Determine the [X, Y] coordinate at the center of the cell enclosing the given text.  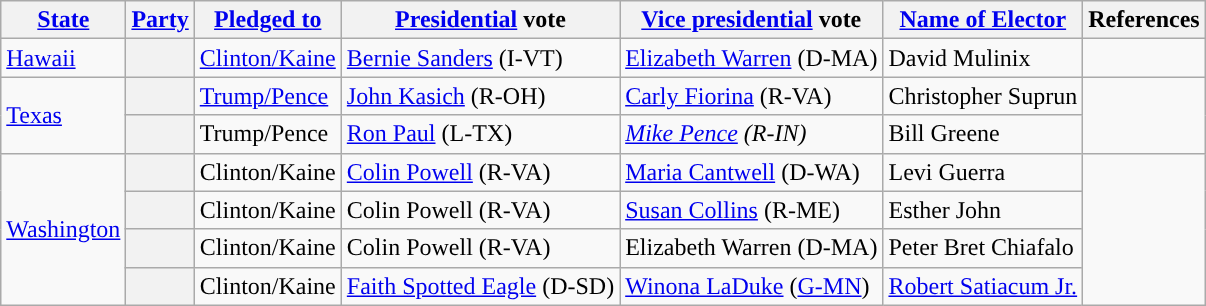
Pledged to [268, 20]
Hawaii [64, 58]
Faith Spotted Eagle (D-SD) [480, 286]
Levi Guerra [983, 172]
Christopher Suprun [983, 96]
Maria Cantwell (D-WA) [752, 172]
Vice presidential vote [752, 20]
References [1144, 20]
Presidential vote [480, 20]
Party [160, 20]
Bernie Sanders (I-VT) [480, 58]
Robert Satiacum Jr. [983, 286]
Mike Pence (R-IN) [752, 134]
Washington [64, 229]
David Mulinix [983, 58]
Peter Bret Chiafalo [983, 248]
John Kasich (R-OH) [480, 96]
Bill Greene [983, 134]
Esther John [983, 210]
Winona LaDuke (G-MN) [752, 286]
Ron Paul (L-TX) [480, 134]
Carly Fiorina (R-VA) [752, 96]
State [64, 20]
Name of Elector [983, 20]
Texas [64, 115]
Susan Collins (R-ME) [752, 210]
